For the text-containing cell, return its midpoint in [x, y] coordinate format. 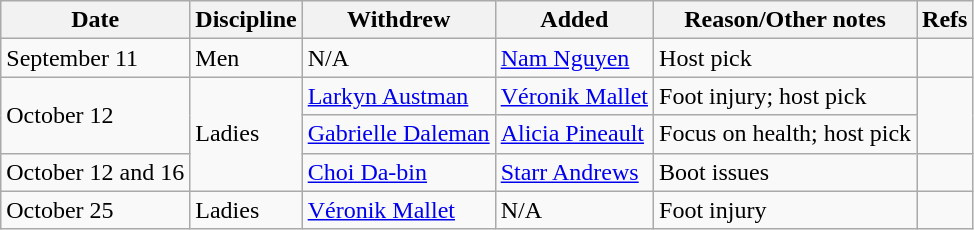
October 12 [96, 115]
Discipline [246, 20]
October 25 [96, 210]
Added [574, 20]
Withdrew [398, 20]
Starr Andrews [574, 172]
Larkyn Austman [398, 96]
Date [96, 20]
Boot issues [786, 172]
October 12 and 16 [96, 172]
Focus on health; host pick [786, 134]
Choi Da-bin [398, 172]
Refs [945, 20]
September 11 [96, 58]
Gabrielle Daleman [398, 134]
Foot injury [786, 210]
Alicia Pineault [574, 134]
Foot injury; host pick [786, 96]
Host pick [786, 58]
Nam Nguyen [574, 58]
Men [246, 58]
Reason/Other notes [786, 20]
